Return the (x, y) coordinate for the center point of the cell that contains the specified text.  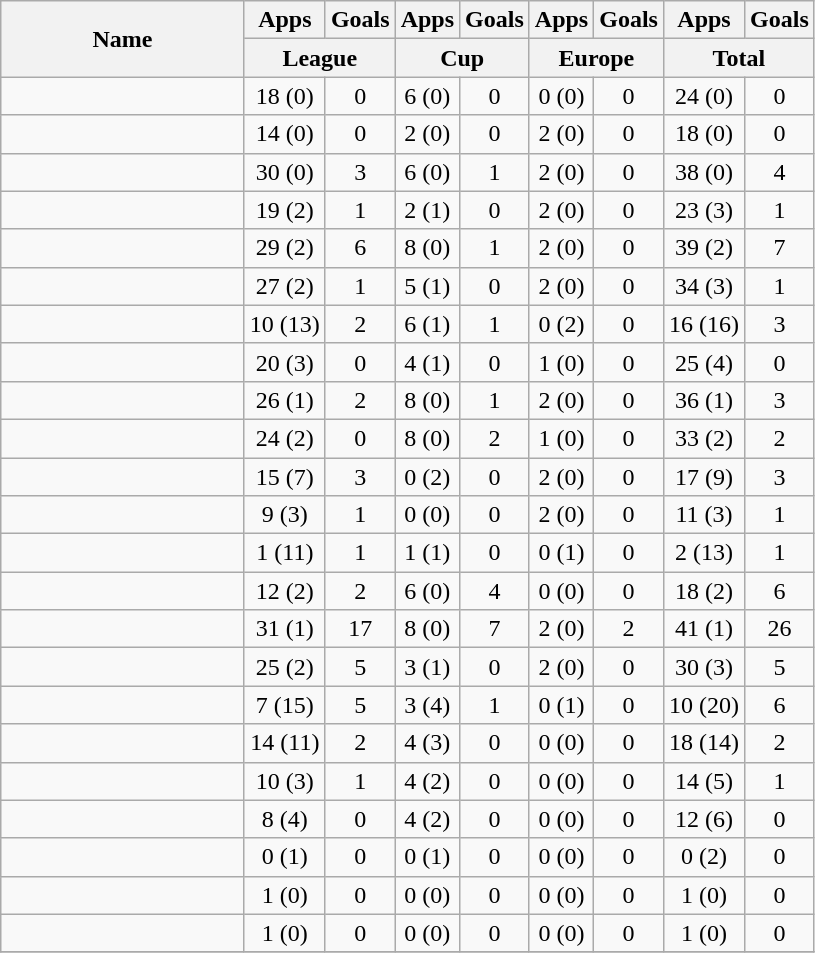
2 (1) (427, 210)
1 (11) (284, 553)
14 (5) (704, 781)
7 (15) (284, 705)
4 (3) (427, 743)
31 (1) (284, 629)
36 (1) (704, 400)
14 (11) (284, 743)
Europe (596, 58)
25 (4) (704, 362)
30 (3) (704, 667)
6 (1) (427, 324)
10 (20) (704, 705)
8 (4) (284, 819)
30 (0) (284, 172)
Cup (462, 58)
10 (3) (284, 781)
39 (2) (704, 248)
9 (3) (284, 515)
41 (1) (704, 629)
12 (6) (704, 819)
3 (4) (427, 705)
17 (360, 629)
24 (0) (704, 96)
15 (7) (284, 477)
26 (780, 629)
14 (0) (284, 134)
26 (1) (284, 400)
17 (9) (704, 477)
19 (2) (284, 210)
27 (2) (284, 286)
4 (1) (427, 362)
Name (123, 39)
5 (1) (427, 286)
League (320, 58)
10 (13) (284, 324)
29 (2) (284, 248)
Total (738, 58)
34 (3) (704, 286)
18 (2) (704, 591)
38 (0) (704, 172)
2 (13) (704, 553)
20 (3) (284, 362)
1 (1) (427, 553)
16 (16) (704, 324)
23 (3) (704, 210)
33 (2) (704, 438)
18 (14) (704, 743)
24 (2) (284, 438)
25 (2) (284, 667)
12 (2) (284, 591)
3 (1) (427, 667)
11 (3) (704, 515)
